Extract the [x, y] coordinate from the center of the cell holding the provided text.  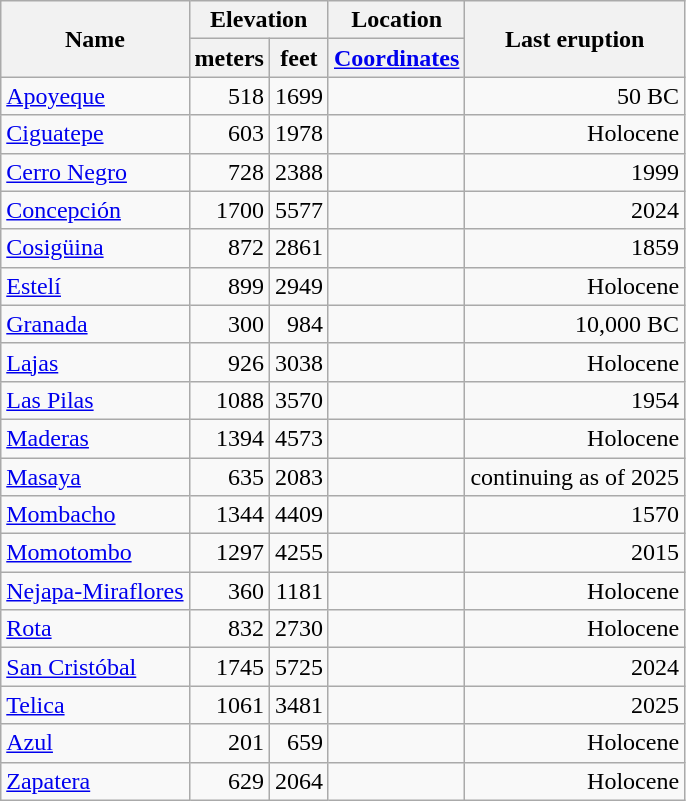
832 [229, 629]
518 [229, 96]
360 [229, 591]
635 [229, 477]
3481 [298, 705]
Coordinates [396, 58]
926 [229, 362]
Elevation [258, 20]
1061 [229, 705]
2388 [298, 172]
4573 [298, 438]
Telica [95, 705]
Momotombo [95, 553]
4255 [298, 553]
feet [298, 58]
2949 [298, 286]
5725 [298, 667]
Ciguatepe [95, 134]
1745 [229, 667]
1954 [575, 400]
984 [298, 324]
659 [298, 743]
Granada [95, 324]
3570 [298, 400]
1181 [298, 591]
899 [229, 286]
5577 [298, 210]
2015 [575, 553]
1088 [229, 400]
1344 [229, 515]
2064 [298, 781]
603 [229, 134]
1570 [575, 515]
Las Pilas [95, 400]
872 [229, 248]
629 [229, 781]
201 [229, 743]
Mombacho [95, 515]
Last eruption [575, 39]
1394 [229, 438]
Nejapa-Miraflores [95, 591]
Lajas [95, 362]
continuing as of 2025 [575, 477]
2861 [298, 248]
Zapatera [95, 781]
2083 [298, 477]
San Cristóbal [95, 667]
Location [396, 20]
4409 [298, 515]
meters [229, 58]
300 [229, 324]
3038 [298, 362]
728 [229, 172]
Name [95, 39]
10,000 BC [575, 324]
Cosigüina [95, 248]
Rota [95, 629]
Azul [95, 743]
1978 [298, 134]
Estelí [95, 286]
1699 [298, 96]
Concepción [95, 210]
Masaya [95, 477]
1999 [575, 172]
1297 [229, 553]
Maderas [95, 438]
1700 [229, 210]
Cerro Negro [95, 172]
1859 [575, 248]
50 BC [575, 96]
Apoyeque [95, 96]
2025 [575, 705]
2730 [298, 629]
